For the text-containing cell, return its midpoint in (x, y) coordinate format. 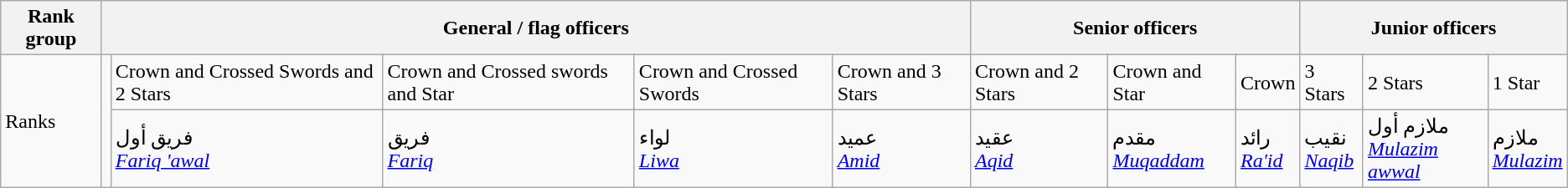
Crown and 2 Stars (1039, 82)
Crown and Crossed Swords (734, 82)
عقيدAqid (1039, 149)
لواءLiwa (734, 149)
عميدAmid (901, 149)
3 Stars (1332, 82)
Rank group (51, 28)
Crown (1268, 82)
Junior officers (1434, 28)
Senior officers (1134, 28)
General / flag officers (536, 28)
2 Stars (1426, 82)
Crown and Star (1173, 82)
1 Star (1528, 82)
نقيبNaqib (1332, 149)
Crown and Crossed Swords and 2 Stars (246, 82)
مقدمMuqaddam (1173, 149)
ملازم أولMulazim awwal (1426, 149)
Ranks (51, 122)
Crown and 3 Stars (901, 82)
فريقFariq (508, 149)
رائدRa'id (1268, 149)
فريق أول‎‎Fariq 'awal (246, 149)
Crown and Crossed swords and Star (508, 82)
ملازمMulazim (1528, 149)
